Detect which cell encompasses the target text, then output its (x, y) center coordinate. 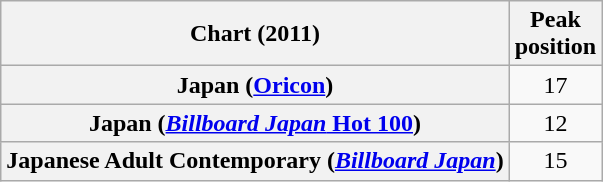
Chart (2011) (255, 34)
Japan (Billboard Japan Hot 100) (255, 123)
Japan (Oricon) (255, 85)
Japanese Adult Contemporary (Billboard Japan) (255, 161)
17 (555, 85)
12 (555, 123)
Peakposition (555, 34)
15 (555, 161)
